Pinpoint the cell where the given text exists, returning its (X, Y) midpoint coordinate. 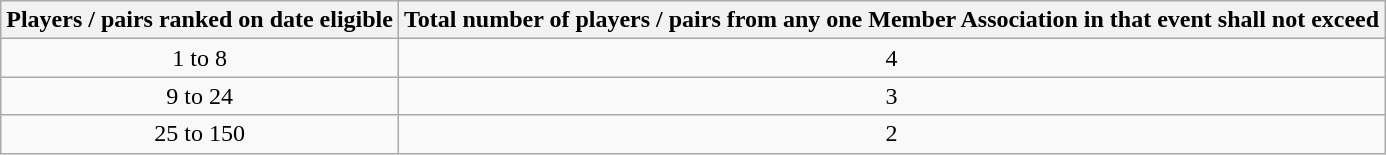
2 (891, 134)
3 (891, 96)
Total number of players / pairs from any one Member Association in that event shall not exceed (891, 20)
Players / pairs ranked on date eligible (200, 20)
1 to 8 (200, 58)
9 to 24 (200, 96)
4 (891, 58)
25 to 150 (200, 134)
